Extract the (X, Y) coordinate from the center of the cell holding the provided text.  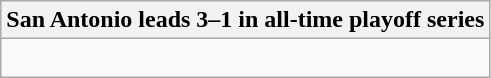
San Antonio leads 3–1 in all-time playoff series (246, 20)
